Provide the (x, y) coordinate of the cell's center where the given text is located.  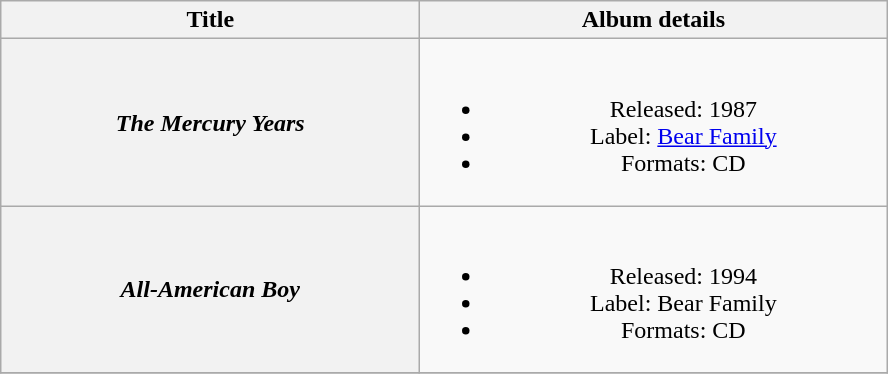
Title (210, 20)
Album details (654, 20)
Released: 1994Label: Bear FamilyFormats: CD (654, 290)
Released: 1987Label: Bear FamilyFormats: CD (654, 122)
All-American Boy (210, 290)
The Mercury Years (210, 122)
